Return [X, Y] of the center of cell containing provided text 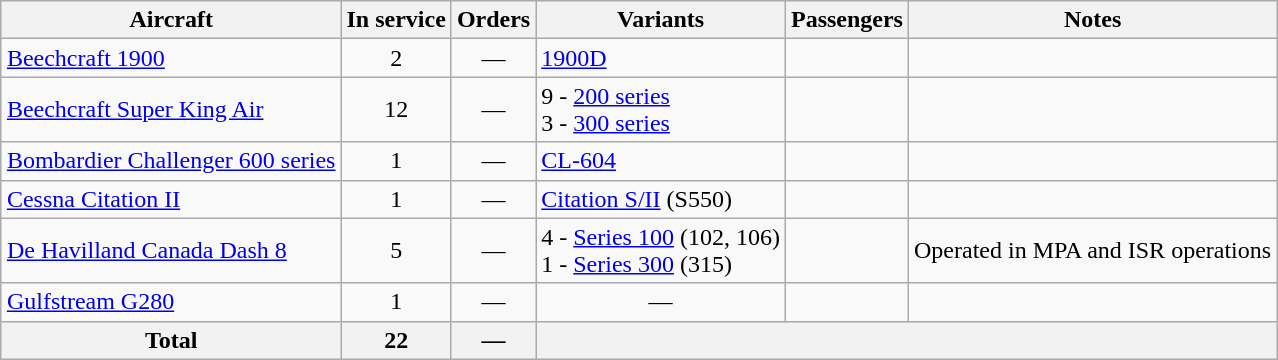
Passengers [846, 20]
Total [171, 340]
Aircraft [171, 20]
Gulfstream G280 [171, 302]
Orders [493, 20]
CL-604 [661, 161]
Variants [661, 20]
1900D [661, 58]
4 - Series 100 (102, 106)1 - Series 300 (315) [661, 250]
5 [396, 250]
Citation S/II (S550) [661, 199]
Operated in MPA and ISR operations [1092, 250]
2 [396, 58]
De Havilland Canada Dash 8 [171, 250]
Beechcraft 1900 [171, 58]
22 [396, 340]
Beechcraft Super King Air [171, 110]
In service [396, 20]
Cessna Citation II [171, 199]
12 [396, 110]
9 - 200 series3 - 300 series [661, 110]
Notes [1092, 20]
Bombardier Challenger 600 series [171, 161]
